Extract the (X, Y) coordinate from the center of the cell holding the provided text.  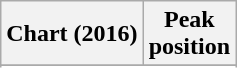
Peak position (189, 34)
Chart (2016) (72, 34)
